Determine the (x, y) coordinate at the center of the cell enclosing the given text.  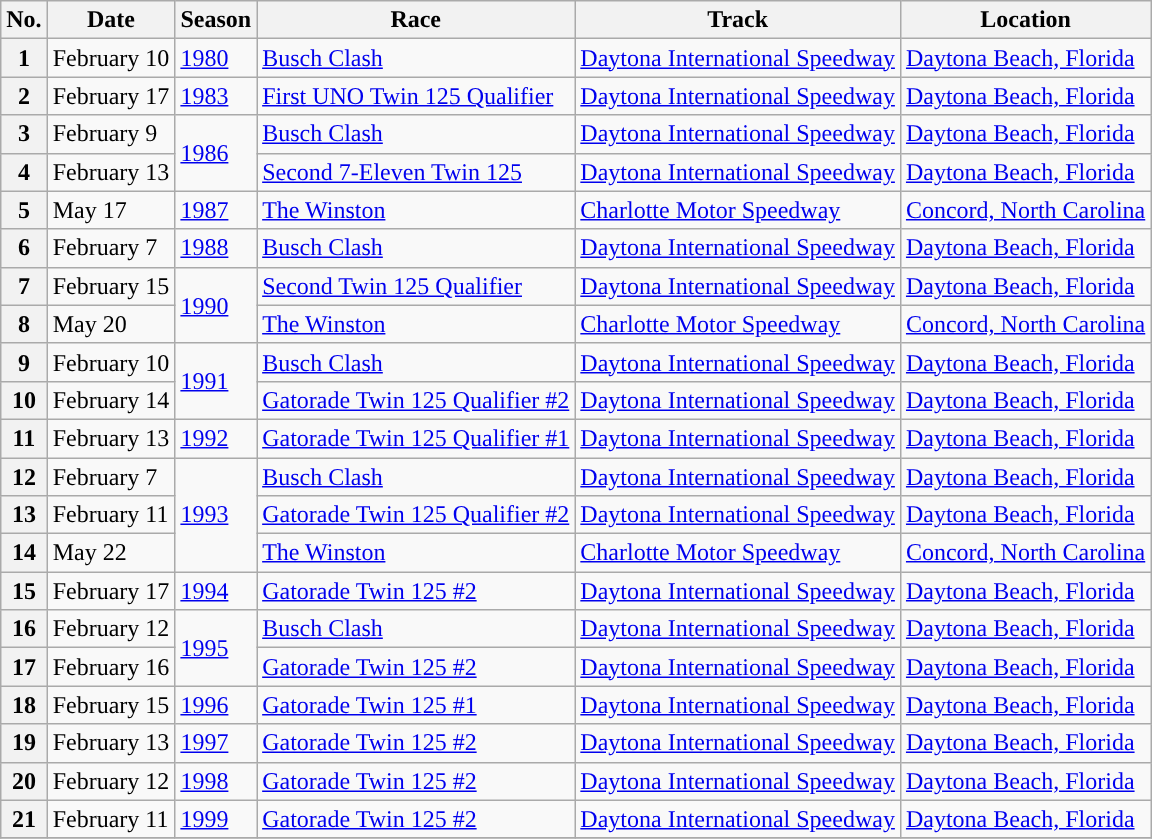
12 (24, 477)
7 (24, 286)
1980 (216, 58)
16 (24, 629)
1992 (216, 438)
4 (24, 172)
Track (738, 20)
1997 (216, 743)
11 (24, 438)
1996 (216, 705)
6 (24, 248)
February 16 (111, 667)
15 (24, 591)
1990 (216, 305)
17 (24, 667)
Location (1025, 20)
8 (24, 324)
May 22 (111, 553)
2 (24, 96)
1 (24, 58)
First UNO Twin 125 Qualifier (416, 96)
1994 (216, 591)
February 14 (111, 400)
1999 (216, 819)
No. (24, 20)
21 (24, 819)
1991 (216, 381)
3 (24, 134)
1995 (216, 648)
13 (24, 515)
Gatorade Twin 125 Qualifier #1 (416, 438)
1987 (216, 210)
1998 (216, 781)
Second 7-Eleven Twin 125 (416, 172)
1993 (216, 515)
1986 (216, 153)
February 9 (111, 134)
1988 (216, 248)
May 20 (111, 324)
20 (24, 781)
May 17 (111, 210)
Season (216, 20)
Date (111, 20)
Gatorade Twin 125 #1 (416, 705)
Race (416, 20)
10 (24, 400)
5 (24, 210)
18 (24, 705)
19 (24, 743)
14 (24, 553)
1983 (216, 96)
Second Twin 125 Qualifier (416, 286)
9 (24, 362)
